Return the [X, Y] coordinate for the center point of the cell that contains the specified text.  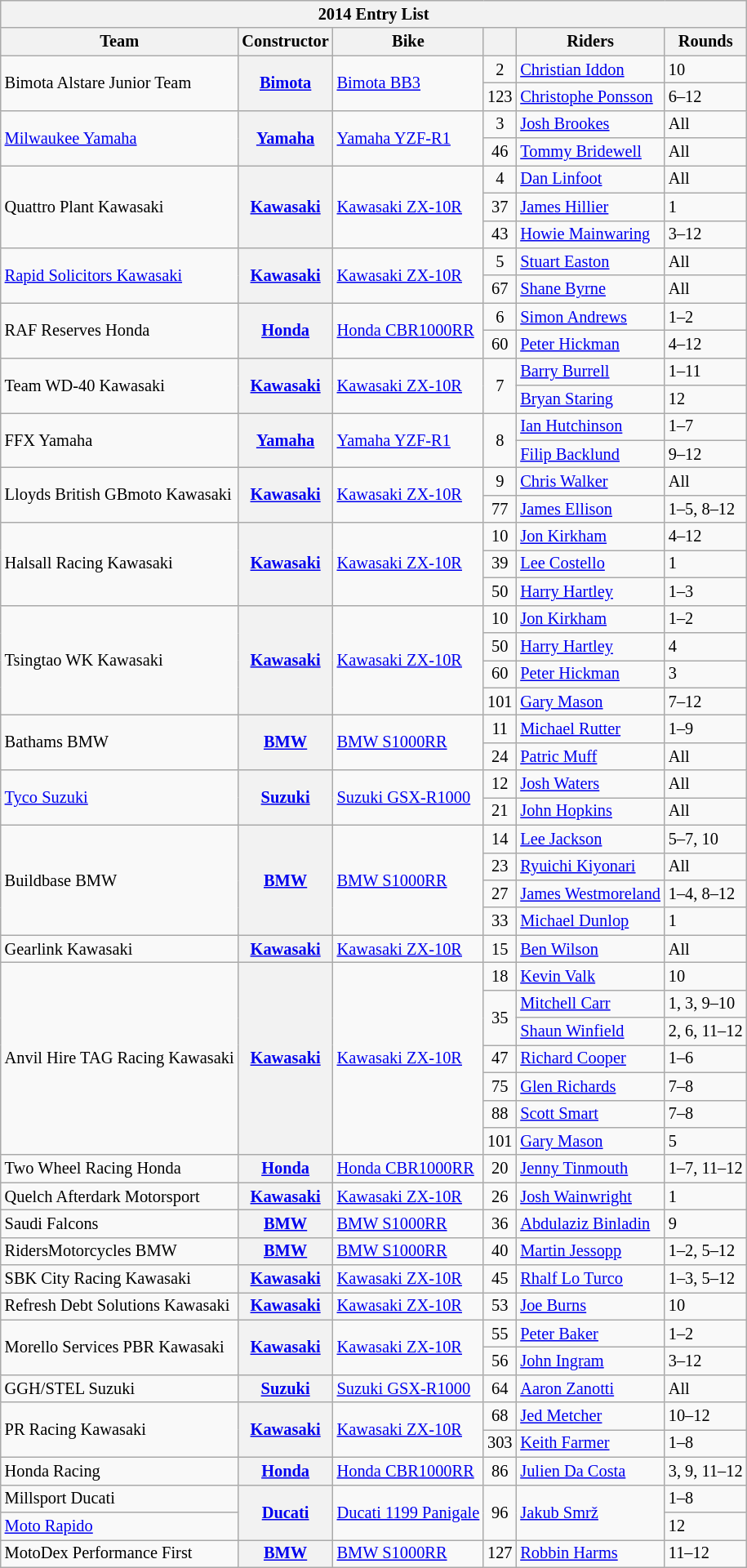
10–12 [705, 1416]
Ducati 1199 Panigale [408, 1512]
Barry Burrell [590, 372]
Ryuichi Kiyonari [590, 866]
55 [500, 1334]
39 [500, 563]
Team WD-40 Kawasaki [119, 385]
Abdulaziz Binladin [590, 1223]
123 [500, 96]
Bike [408, 42]
Constructor [286, 42]
Moto Rapido [119, 1526]
23 [500, 866]
6 [500, 317]
67 [500, 289]
35 [500, 1018]
33 [500, 921]
9–12 [705, 454]
Lloyds British GBmoto Kawasaki [119, 495]
GGH/STEL Suzuki [119, 1388]
Christophe Ponsson [590, 96]
Josh Brookes [590, 124]
Lee Jackson [590, 839]
RAF Reserves Honda [119, 330]
Scott Smart [590, 1114]
45 [500, 1279]
7–12 [705, 702]
Filip Backlund [590, 454]
Rapid Solicitors Kawasaki [119, 274]
MotoDex Performance First [119, 1553]
Josh Waters [590, 784]
1–7, 11–12 [705, 1169]
Honda Racing [119, 1471]
Bryan Staring [590, 399]
Buildbase BMW [119, 880]
1–6 [705, 1058]
Ben Wilson [590, 949]
Christian Iddon [590, 69]
Mitchell Carr [590, 1004]
PR Racing Kawasaki [119, 1429]
20 [500, 1169]
1–5, 8–12 [705, 509]
Bimota Alstare Junior Team [119, 83]
7 [500, 385]
21 [500, 811]
27 [500, 893]
303 [500, 1443]
Bimota BB3 [408, 83]
Bathams BMW [119, 742]
Gearlink Kawasaki [119, 949]
John Hopkins [590, 811]
Refresh Debt Solutions Kawasaki [119, 1306]
James Ellison [590, 509]
77 [500, 509]
Shane Byrne [590, 289]
Millsport Ducati [119, 1499]
Jed Metcher [590, 1416]
Anvil Hire TAG Racing Kawasaki [119, 1058]
Aaron Zanotti [590, 1388]
5–7, 10 [705, 839]
Richard Cooper [590, 1058]
2014 Entry List [374, 14]
43 [500, 234]
Howie Mainwaring [590, 234]
Josh Wainwright [590, 1196]
Simon Andrews [590, 317]
Martin Jessopp [590, 1251]
1–2, 5–12 [705, 1251]
Tsingtao WK Kawasaki [119, 660]
Dan Linfoot [590, 179]
Peter Baker [590, 1334]
Stuart Easton [590, 261]
11–12 [705, 1553]
86 [500, 1471]
Patric Muff [590, 756]
46 [500, 152]
1–11 [705, 372]
1–9 [705, 728]
37 [500, 207]
47 [500, 1058]
Julien Da Costa [590, 1471]
64 [500, 1388]
Michael Dunlop [590, 921]
Tommy Bridewell [590, 152]
Keith Farmer [590, 1443]
Riders [590, 42]
18 [500, 976]
James Hillier [590, 207]
56 [500, 1361]
24 [500, 756]
36 [500, 1223]
2 [500, 69]
SBK City Racing Kawasaki [119, 1279]
2, 6, 11–12 [705, 1031]
Two Wheel Racing Honda [119, 1169]
Quelch Afterdark Motorsport [119, 1196]
96 [500, 1512]
Ducati [286, 1512]
Chris Walker [590, 481]
1–3, 5–12 [705, 1279]
FFX Yamaha [119, 439]
Morello Services PBR Kawasaki [119, 1347]
Lee Costello [590, 563]
Quattro Plant Kawasaki [119, 206]
8 [500, 439]
15 [500, 949]
14 [500, 839]
Joe Burns [590, 1306]
3, 9, 11–12 [705, 1471]
Bimota [286, 83]
Shaun Winfield [590, 1031]
127 [500, 1553]
Saudi Falcons [119, 1223]
53 [500, 1306]
11 [500, 728]
88 [500, 1114]
Michael Rutter [590, 728]
Jakub Smrž [590, 1512]
Robbin Harms [590, 1553]
Tyco Suzuki [119, 797]
Ian Hutchinson [590, 426]
Milwaukee Yamaha [119, 137]
Jenny Tinmouth [590, 1169]
6–12 [705, 96]
Rhalf Lo Turco [590, 1279]
1, 3, 9–10 [705, 1004]
John Ingram [590, 1361]
1–3 [705, 591]
68 [500, 1416]
Glen Richards [590, 1086]
40 [500, 1251]
1–4, 8–12 [705, 893]
James Westmoreland [590, 893]
Halsall Racing Kawasaki [119, 563]
RidersMotorcycles BMW [119, 1251]
75 [500, 1086]
26 [500, 1196]
Team [119, 42]
Kevin Valk [590, 976]
1–7 [705, 426]
Rounds [705, 42]
